From the cell containing the given text, extract its center point as [x, y] coordinate. 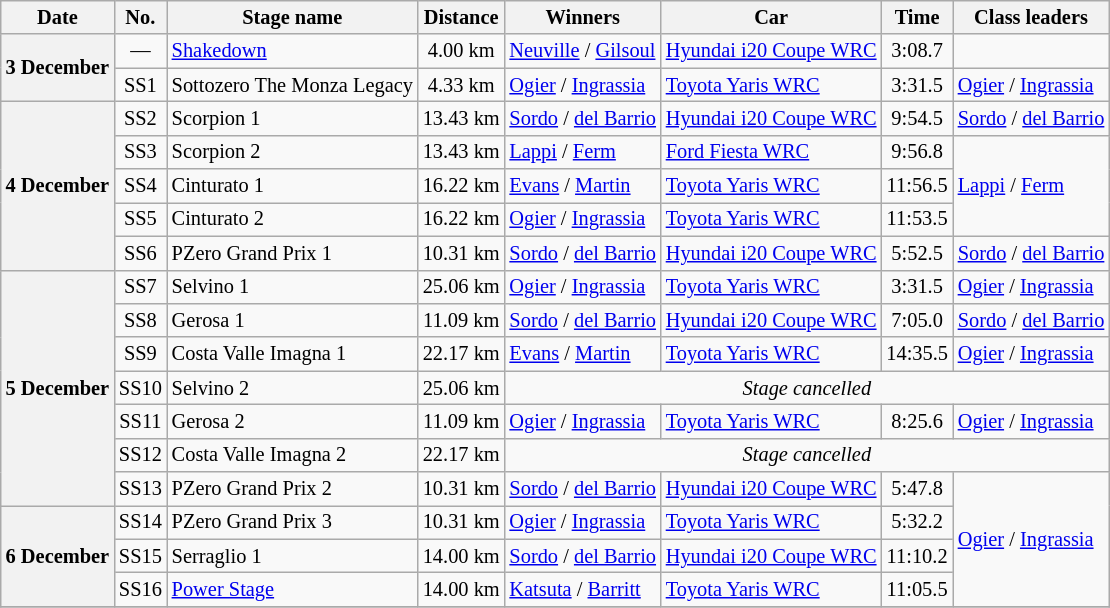
Distance [462, 17]
9:54.5 [916, 118]
Katsuta / Barritt [583, 589]
5:32.2 [916, 522]
5 December [58, 388]
5:47.8 [916, 489]
Power Stage [292, 589]
SS1 [140, 85]
11:10.2 [916, 556]
SS8 [140, 320]
Shakedown [292, 51]
7:05.0 [916, 320]
SS9 [140, 354]
SS4 [140, 186]
Time [916, 17]
4.00 km [462, 51]
SS16 [140, 589]
Costa Valle Imagna 2 [292, 455]
Date [58, 17]
SS13 [140, 489]
No. [140, 17]
9:56.8 [916, 152]
Scorpion 1 [292, 118]
Cinturato 2 [292, 219]
14:35.5 [916, 354]
Ford Fiesta WRC [772, 152]
Serraglio 1 [292, 556]
11:56.5 [916, 186]
Cinturato 1 [292, 186]
Costa Valle Imagna 1 [292, 354]
SS14 [140, 522]
Scorpion 2 [292, 152]
6 December [58, 556]
SS6 [140, 253]
Neuville / Gilsoul [583, 51]
— [140, 51]
PZero Grand Prix 1 [292, 253]
SS5 [140, 219]
Winners [583, 17]
11:05.5 [916, 589]
SS3 [140, 152]
4 December [58, 185]
Selvino 2 [292, 388]
11:53.5 [916, 219]
Sottozero The Monza Legacy [292, 85]
PZero Grand Prix 3 [292, 522]
Car [772, 17]
SS7 [140, 287]
SS2 [140, 118]
Selvino 1 [292, 287]
PZero Grand Prix 2 [292, 489]
SS12 [140, 455]
8:25.6 [916, 421]
SS11 [140, 421]
Stage name [292, 17]
5:52.5 [916, 253]
3 December [58, 68]
4.33 km [462, 85]
Gerosa 2 [292, 421]
Gerosa 1 [292, 320]
SS10 [140, 388]
3:08.7 [916, 51]
SS15 [140, 556]
Class leaders [1031, 17]
